Extract the [x, y] coordinate from the center of the cell holding the provided text.  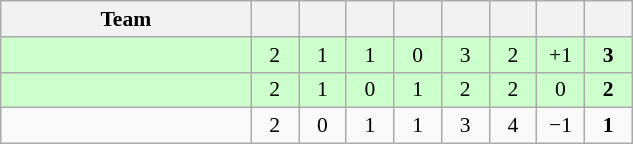
+1 [561, 55]
−1 [561, 126]
4 [513, 126]
Team [126, 19]
